Determine the [X, Y] coordinate at the center of the cell enclosing the given text.  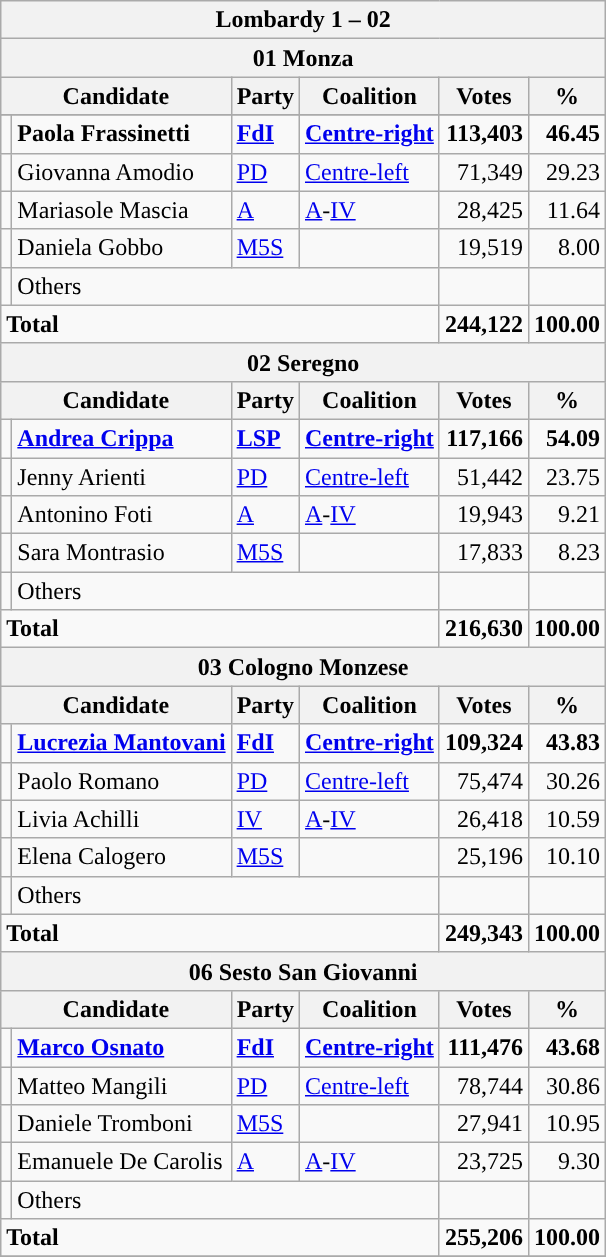
Elena Calogero [122, 857]
Lucrezia Mantovani [122, 743]
28,425 [484, 210]
17,833 [484, 553]
Jenny Arienti [122, 477]
Giovanna Amodio [122, 172]
Paola Frassinetti [122, 134]
02 Seregno [304, 362]
8.23 [566, 553]
Matteo Mangili [122, 1085]
Andrea Crippa [122, 438]
01 Monza [304, 58]
71,349 [484, 172]
Marco Osnato [122, 1047]
113,403 [484, 134]
111,476 [484, 1047]
Daniela Gobbo [122, 248]
78,744 [484, 1085]
Mariasole Mascia [122, 210]
23.75 [566, 477]
75,474 [484, 781]
Sara Montrasio [122, 553]
30.86 [566, 1085]
Livia Achilli [122, 819]
Daniele Tromboni [122, 1124]
109,324 [484, 743]
29.23 [566, 172]
11.64 [566, 210]
46.45 [566, 134]
19,943 [484, 515]
30.26 [566, 781]
117,166 [484, 438]
216,630 [484, 629]
LSP [265, 438]
10.59 [566, 819]
19,519 [484, 248]
10.10 [566, 857]
43.68 [566, 1047]
249,343 [484, 933]
06 Sesto San Giovanni [304, 971]
8.00 [566, 248]
9.21 [566, 515]
244,122 [484, 324]
IV [265, 819]
10.95 [566, 1124]
43.83 [566, 743]
Antonino Foti [122, 515]
255,206 [484, 1238]
Lombardy 1 – 02 [304, 20]
27,941 [484, 1124]
Paolo Romano [122, 781]
54.09 [566, 438]
Emanuele De Carolis [122, 1162]
03 Cologno Monzese [304, 667]
9.30 [566, 1162]
25,196 [484, 857]
23,725 [484, 1162]
26,418 [484, 819]
51,442 [484, 477]
